Extract the (X, Y) coordinate from the center of the cell holding the provided text.  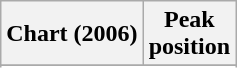
Peakposition (189, 34)
Chart (2006) (72, 34)
